For the text-containing cell, return its midpoint in [X, Y] coordinate format. 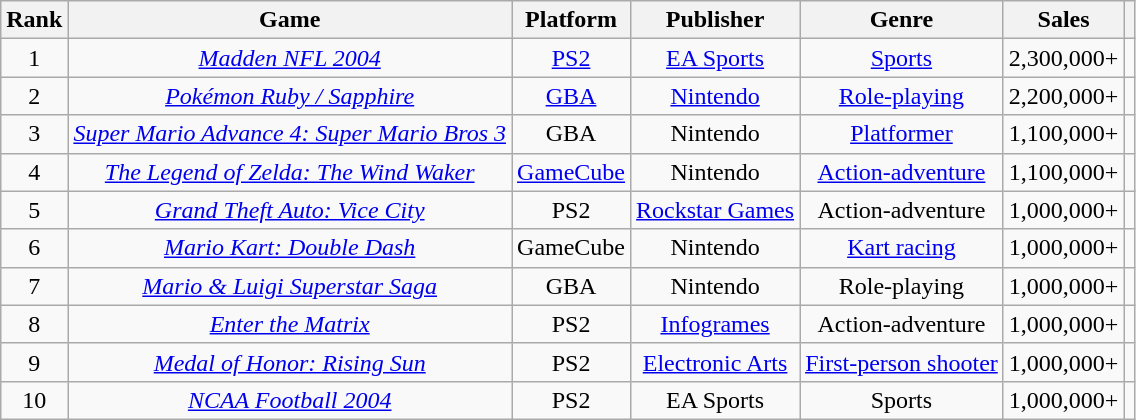
4 [34, 172]
2 [34, 96]
Game [290, 20]
NCAA Football 2004 [290, 400]
Rockstar Games [716, 210]
Mario & Luigi Superstar Saga [290, 286]
Infogrames [716, 324]
1 [34, 58]
Madden NFL 2004 [290, 58]
2,200,000+ [1064, 96]
Platform [572, 20]
Grand Theft Auto: Vice City [290, 210]
Platformer [902, 134]
The Legend of Zelda: The Wind Waker [290, 172]
3 [34, 134]
8 [34, 324]
Sales [1064, 20]
2,300,000+ [1064, 58]
9 [34, 362]
Mario Kart: Double Dash [290, 248]
10 [34, 400]
Enter the Matrix [290, 324]
Publisher [716, 20]
5 [34, 210]
First-person shooter [902, 362]
Kart racing [902, 248]
6 [34, 248]
Pokémon Ruby / Sapphire [290, 96]
Super Mario Advance 4: Super Mario Bros 3 [290, 134]
Rank [34, 20]
7 [34, 286]
Genre [902, 20]
Electronic Arts [716, 362]
Medal of Honor: Rising Sun [290, 362]
